Capture the cell that displays the provided text and extract its (X, Y) central coordinate. 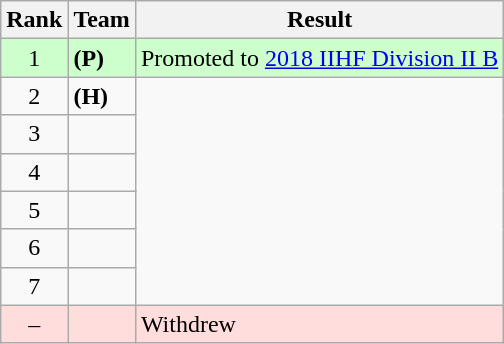
Rank (34, 20)
1 (34, 58)
(P) (102, 58)
4 (34, 172)
Promoted to 2018 IIHF Division II B (319, 58)
Team (102, 20)
Result (319, 20)
– (34, 324)
(H) (102, 96)
5 (34, 210)
3 (34, 134)
7 (34, 286)
6 (34, 248)
Withdrew (319, 324)
2 (34, 96)
